Provide the [X, Y] coordinate of the cell's center where the given text is located.  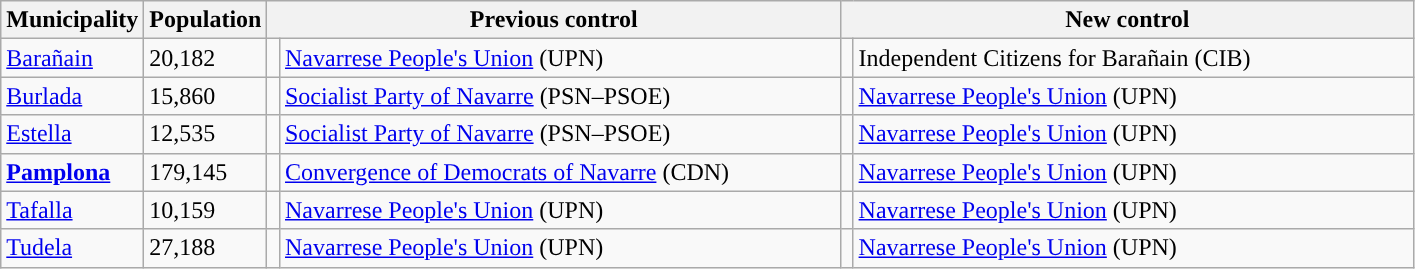
Barañain [72, 58]
Estella [72, 134]
Burlada [72, 96]
12,535 [206, 134]
New control [1127, 20]
Independent Citizens for Barañain (CIB) [1134, 58]
Population [206, 20]
15,860 [206, 96]
Municipality [72, 20]
27,188 [206, 248]
Convergence of Democrats of Navarre (CDN) [560, 172]
Tudela [72, 248]
Tafalla [72, 210]
20,182 [206, 58]
179,145 [206, 172]
10,159 [206, 210]
Pamplona [72, 172]
Previous control [554, 20]
